Extract the [X, Y] coordinate from the center of the cell holding the provided text.  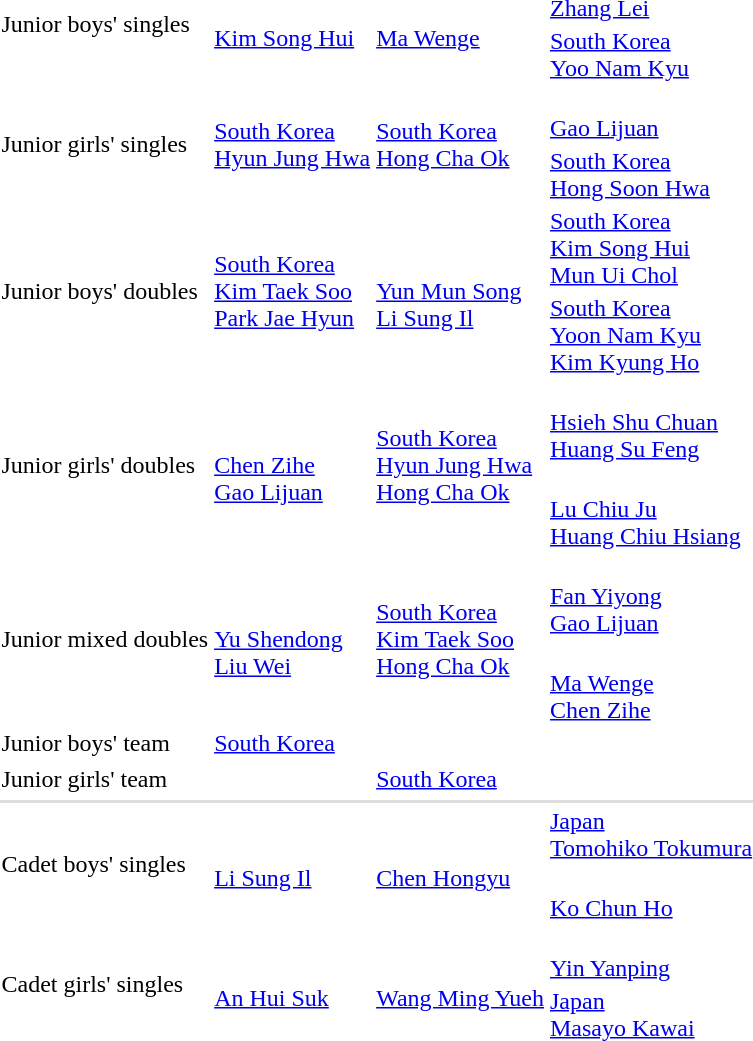
Cadet boys' singles [105, 864]
South KoreaYoo Nam Kyu [650, 54]
Junior mixed doubles [105, 640]
Hsieh Shu ChuanHuang Su Feng [650, 422]
Yin Yanping [650, 954]
JapanTomohiko Tokumura [650, 834]
South KoreaHyun Jung Hwa [292, 144]
Junior girls' team [105, 779]
South KoreaKim Song HuiMun Ui Chol [650, 248]
Gao Lijuan [650, 114]
Ko Chun Ho [650, 894]
Junior girls' singles [105, 144]
Junior boys' team [105, 743]
Fan YiyongGao Lijuan [650, 596]
Junior boys' doubles [105, 292]
South KoreaKim Taek SooPark Jae Hyun [292, 292]
South KoreaKim Taek SooHong Cha Ok [460, 640]
South KoreaYoon Nam KyuKim Kyung Ho [650, 335]
Lu Chiu JuHuang Chiu Hsiang [650, 509]
Junior girls' doubles [105, 466]
Yun Mun SongLi Sung Il [460, 292]
Chen Hongyu [460, 864]
South KoreaHyun Jung HwaHong Cha Ok [460, 466]
Chen ZiheGao Lijuan [292, 466]
Yu ShendongLiu Wei [292, 640]
Li Sung Il [292, 864]
South KoreaHong Cha Ok [460, 144]
South KoreaHong Soon Hwa [650, 174]
Ma WengeChen Zihe [650, 683]
